Detect which cell encompasses the target text, then output its (X, Y) center coordinate. 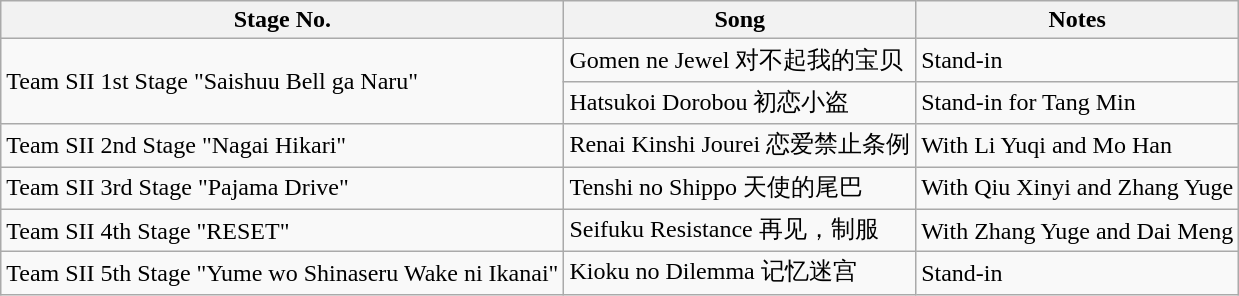
Stage No. (282, 20)
Hatsukoi Dorobou 初恋小盗 (740, 102)
Gomen ne Jewel 对不起我的宝贝 (740, 60)
Kioku no Dilemma 记忆迷宫 (740, 274)
Song (740, 20)
Team SII 3rd Stage "Pajama Drive" (282, 188)
Renai Kinshi Jourei 恋爱禁止条例 (740, 146)
Stand-in for Tang Min (1078, 102)
Notes (1078, 20)
Team SII 1st Stage "Saishuu Bell ga Naru" (282, 82)
Team SII 5th Stage "Yume wo Shinaseru Wake ni Ikanai" (282, 274)
Seifuku Resistance 再见，制服 (740, 230)
With Li Yuqi and Mo Han (1078, 146)
With Qiu Xinyi and Zhang Yuge (1078, 188)
Team SII 2nd Stage "Nagai Hikari" (282, 146)
Team SII 4th Stage "RESET" (282, 230)
With Zhang Yuge and Dai Meng (1078, 230)
Tenshi no Shippo 天使的尾巴 (740, 188)
